Determine the (x, y) coordinate at the center of the cell enclosing the given text.  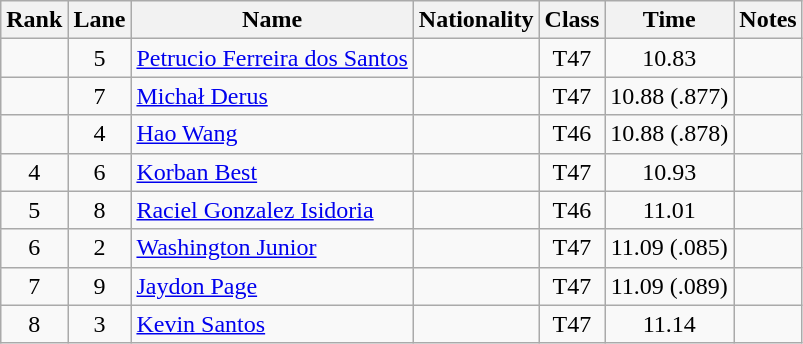
Class (572, 20)
2 (100, 248)
Jaydon Page (272, 286)
Petrucio Ferreira dos Santos (272, 58)
Rank (34, 20)
10.83 (670, 58)
Raciel Gonzalez Isidoria (272, 210)
Time (670, 20)
Kevin Santos (272, 324)
3 (100, 324)
10.93 (670, 172)
10.88 (.877) (670, 96)
Lane (100, 20)
11.09 (.089) (670, 286)
Washington Junior (272, 248)
Nationality (476, 20)
9 (100, 286)
11.09 (.085) (670, 248)
Hao Wang (272, 134)
Michał Derus (272, 96)
11.14 (670, 324)
Notes (768, 20)
11.01 (670, 210)
Korban Best (272, 172)
10.88 (.878) (670, 134)
Name (272, 20)
